For the text-containing cell, return its midpoint in (X, Y) coordinate format. 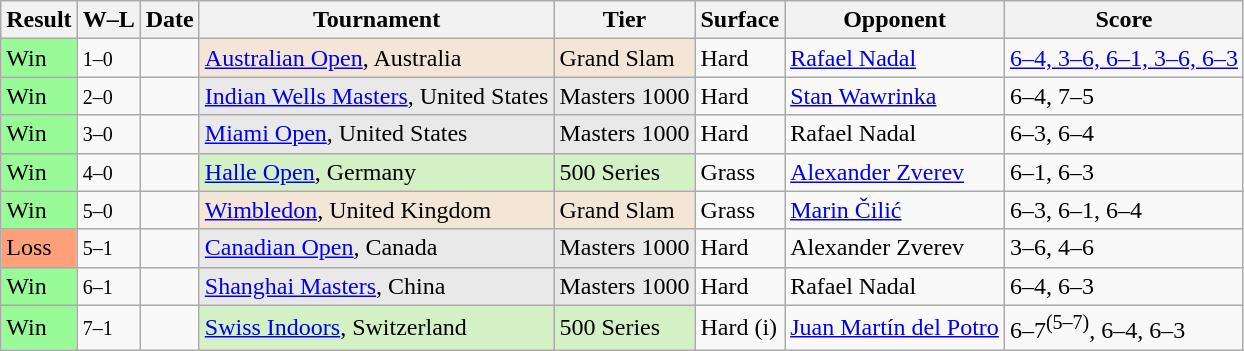
Result (39, 20)
6–4, 7–5 (1124, 96)
Miami Open, United States (376, 134)
1–0 (108, 58)
2–0 (108, 96)
Opponent (895, 20)
Juan Martín del Potro (895, 328)
5–0 (108, 210)
4–0 (108, 172)
6–4, 3–6, 6–1, 3–6, 6–3 (1124, 58)
6–7(5–7), 6–4, 6–3 (1124, 328)
Indian Wells Masters, United States (376, 96)
Halle Open, Germany (376, 172)
Canadian Open, Canada (376, 248)
Date (170, 20)
Score (1124, 20)
Stan Wawrinka (895, 96)
W–L (108, 20)
6–1 (108, 286)
6–1, 6–3 (1124, 172)
Surface (740, 20)
3–0 (108, 134)
3–6, 4–6 (1124, 248)
Tier (624, 20)
Marin Čilić (895, 210)
7–1 (108, 328)
Swiss Indoors, Switzerland (376, 328)
Loss (39, 248)
Australian Open, Australia (376, 58)
Tournament (376, 20)
6–4, 6–3 (1124, 286)
6–3, 6–4 (1124, 134)
6–3, 6–1, 6–4 (1124, 210)
5–1 (108, 248)
Hard (i) (740, 328)
Shanghai Masters, China (376, 286)
Wimbledon, United Kingdom (376, 210)
